Provide the [x, y] coordinate of the cell's center where the given text is located.  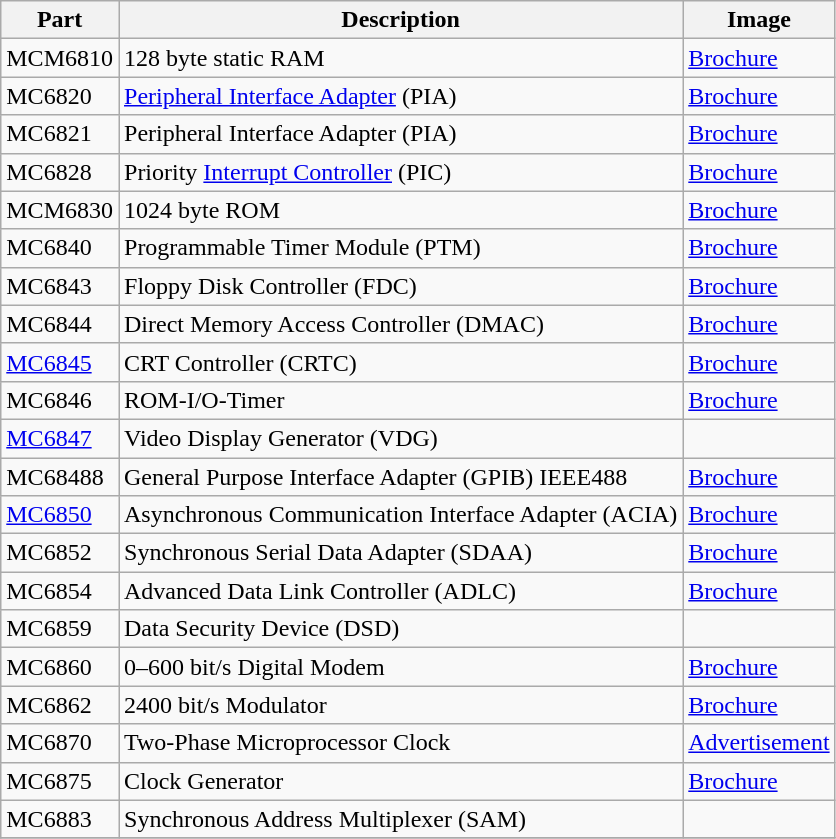
MC6862 [60, 705]
Two-Phase Microprocessor Clock [400, 743]
MC6820 [60, 96]
128 byte static RAM [400, 58]
MC6850 [60, 515]
MCM6810 [60, 58]
MC6875 [60, 781]
MC6845 [60, 362]
MCM6830 [60, 210]
2400 bit/s Modulator [400, 705]
Direct Memory Access Controller (DMAC) [400, 324]
Description [400, 20]
1024 byte ROM [400, 210]
MC68488 [60, 477]
Video Display Generator (VDG) [400, 438]
Advanced Data Link Controller (ADLC) [400, 591]
MC6852 [60, 553]
Clock Generator [400, 781]
General Purpose Interface Adapter (GPIB) IEEE488 [400, 477]
Floppy Disk Controller (FDC) [400, 286]
MC6847 [60, 438]
MC6854 [60, 591]
MC6828 [60, 172]
0–600 bit/s Digital Modem [400, 667]
MC6846 [60, 400]
Data Security Device (DSD) [400, 629]
Programmable Timer Module (PTM) [400, 248]
MC6821 [60, 134]
Synchronous Address Multiplexer (SAM) [400, 819]
MC6860 [60, 667]
Synchronous Serial Data Adapter (SDAA) [400, 553]
MC6883 [60, 819]
MC6843 [60, 286]
CRT Controller (CRTC) [400, 362]
MC6870 [60, 743]
Advertisement [759, 743]
Image [759, 20]
Part [60, 20]
ROM-I/O-Timer [400, 400]
MC6859 [60, 629]
Priority Interrupt Controller (PIC) [400, 172]
MC6844 [60, 324]
MC6840 [60, 248]
Asynchronous Communication Interface Adapter (ACIA) [400, 515]
